For the text-containing cell, return its midpoint in (x, y) coordinate format. 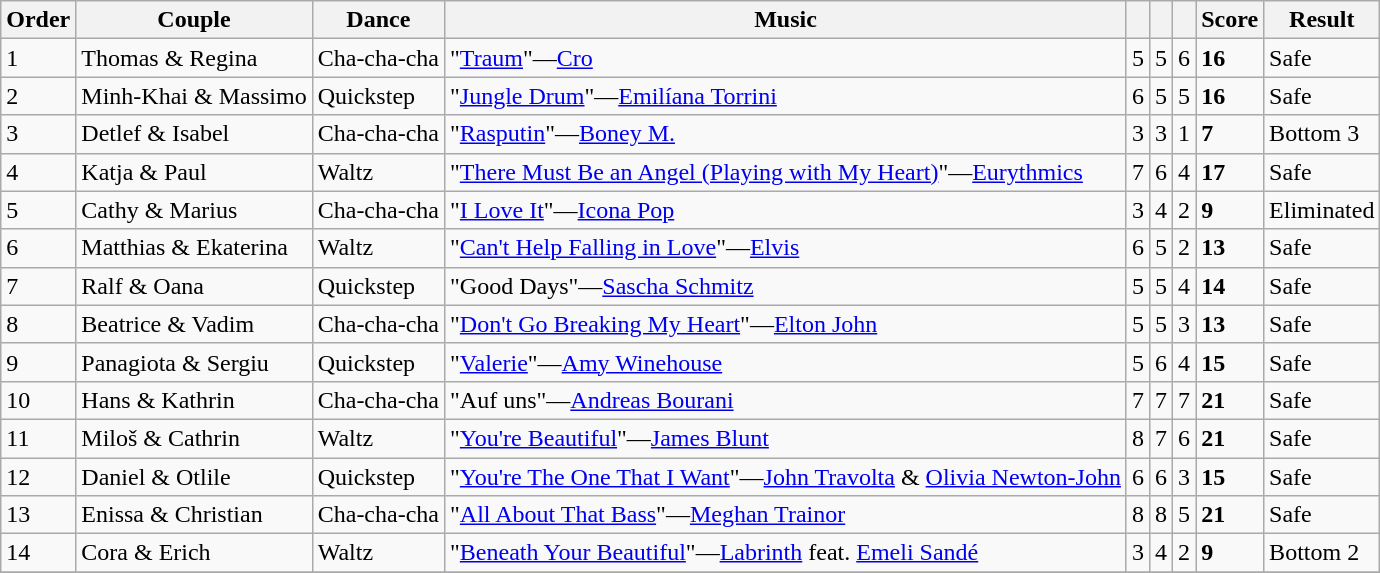
"Jungle Drum"—Emilíana Torrini (786, 96)
Ralf & Oana (194, 286)
Beatrice & Vadim (194, 324)
Enissa & Christian (194, 515)
Detlef & Isabel (194, 134)
"I Love It"—Icona Pop (786, 210)
Dance (378, 20)
Bottom 3 (1322, 134)
Thomas & Regina (194, 58)
Cora & Erich (194, 553)
Katja & Paul (194, 172)
Eliminated (1322, 210)
Panagiota & Sergiu (194, 362)
Cathy & Marius (194, 210)
Hans & Kathrin (194, 400)
"Rasputin"—Boney M. (786, 134)
Daniel & Otlile (194, 477)
"Beneath Your Beautiful"—Labrinth feat. Emeli Sandé (786, 553)
12 (38, 477)
Result (1322, 20)
"Valerie"—Amy Winehouse (786, 362)
"Auf uns"—Andreas Bourani (786, 400)
17 (1230, 172)
Couple (194, 20)
"There Must Be an Angel (Playing with My Heart)"—Eurythmics (786, 172)
"You're The One That I Want"—John Travolta & Olivia Newton-John (786, 477)
Music (786, 20)
11 (38, 438)
Matthias & Ekaterina (194, 248)
Minh-Khai & Massimo (194, 96)
Bottom 2 (1322, 553)
Score (1230, 20)
"All About That Bass"—Meghan Trainor (786, 515)
"You're Beautiful"—James Blunt (786, 438)
"Traum"—Cro (786, 58)
Miloš & Cathrin (194, 438)
Order (38, 20)
"Good Days"—Sascha Schmitz (786, 286)
"Don't Go Breaking My Heart"—Elton John (786, 324)
10 (38, 400)
"Can't Help Falling in Love"—Elvis (786, 248)
